Identify which cell holds the provided text, then report its [x, y] central coordinate. 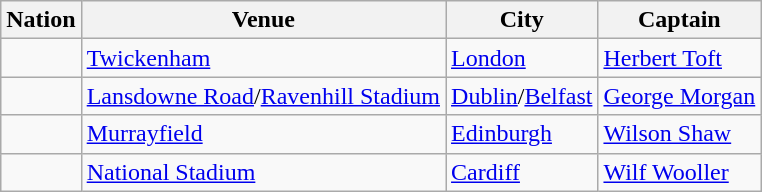
Edinburgh [522, 134]
City [522, 20]
Dublin/Belfast [522, 96]
Lansdowne Road/Ravenhill Stadium [263, 96]
Captain [680, 20]
Herbert Toft [680, 58]
Murrayfield [263, 134]
London [522, 58]
Wilson Shaw [680, 134]
Nation [41, 20]
Wilf Wooller [680, 172]
Venue [263, 20]
George Morgan [680, 96]
Twickenham [263, 58]
National Stadium [263, 172]
Cardiff [522, 172]
